From the cell containing the given text, extract its center point as (X, Y) coordinate. 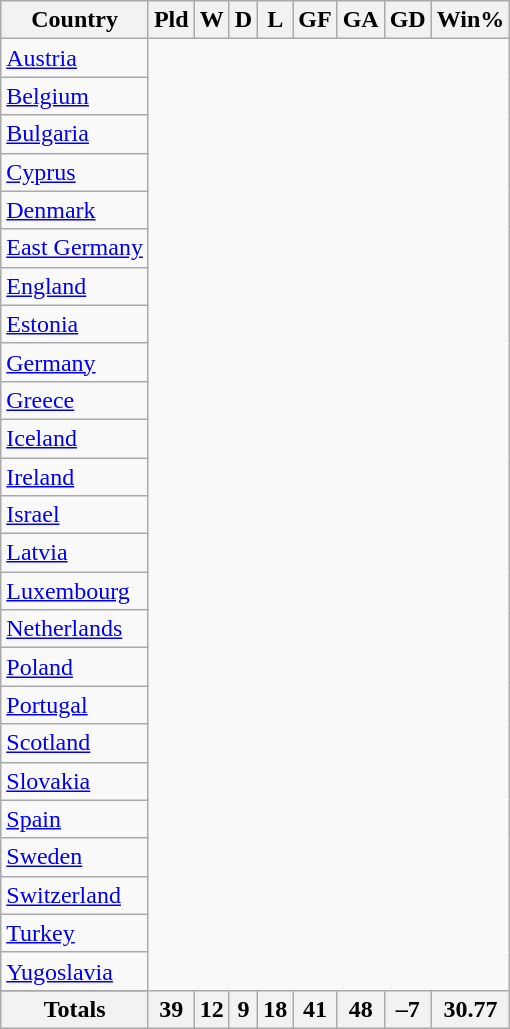
Israel (75, 515)
Totals (75, 1009)
Greece (75, 400)
Turkey (75, 933)
–7 (408, 1009)
Poland (75, 667)
Country (75, 20)
Spain (75, 819)
Iceland (75, 438)
18 (276, 1009)
Estonia (75, 324)
39 (171, 1009)
Win% (470, 20)
Cyprus (75, 172)
Denmark (75, 210)
Slovakia (75, 781)
Scotland (75, 743)
9 (243, 1009)
Germany (75, 362)
Latvia (75, 553)
48 (360, 1009)
L (276, 20)
GD (408, 20)
W (212, 20)
East Germany (75, 248)
Bulgaria (75, 134)
Pld (171, 20)
England (75, 286)
Luxembourg (75, 591)
12 (212, 1009)
Switzerland (75, 895)
Yugoslavia (75, 971)
41 (315, 1009)
30.77 (470, 1009)
Belgium (75, 96)
Ireland (75, 477)
Portugal (75, 705)
Sweden (75, 857)
D (243, 20)
GA (360, 20)
Netherlands (75, 629)
GF (315, 20)
Austria (75, 58)
